Return (x, y) of the center of cell containing provided text 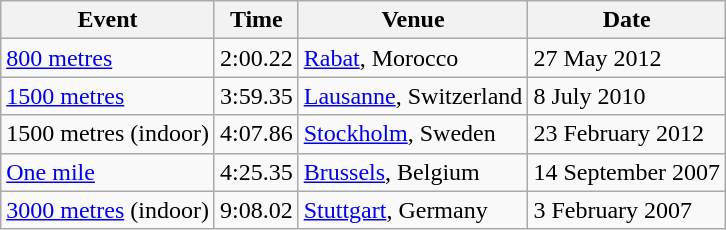
Rabat, Morocco (413, 58)
4:07.86 (256, 134)
4:25.35 (256, 172)
3 February 2007 (627, 210)
Event (108, 20)
3:59.35 (256, 96)
Date (627, 20)
2:00.22 (256, 58)
One mile (108, 172)
3000 metres (indoor) (108, 210)
800 metres (108, 58)
Stockholm, Sweden (413, 134)
Lausanne, Switzerland (413, 96)
27 May 2012 (627, 58)
9:08.02 (256, 210)
Time (256, 20)
Venue (413, 20)
Stuttgart, Germany (413, 210)
Brussels, Belgium (413, 172)
23 February 2012 (627, 134)
1500 metres (indoor) (108, 134)
14 September 2007 (627, 172)
1500 metres (108, 96)
8 July 2010 (627, 96)
